Identify which cell holds the provided text, then report its (X, Y) central coordinate. 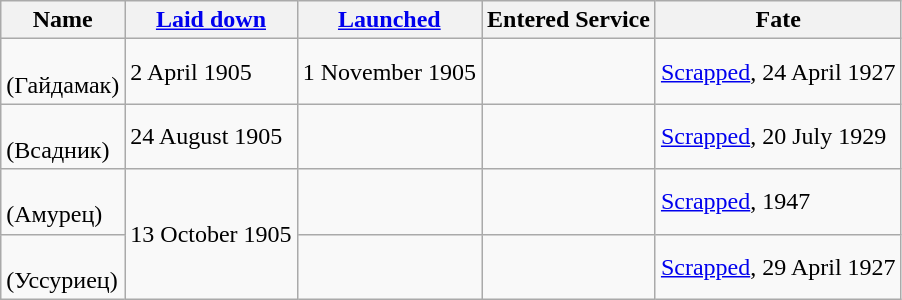
Scrapped, 24 April 1927 (778, 72)
Scrapped, 29 April 1927 (778, 266)
(Уссуриец) (63, 266)
Entered Service (569, 20)
(Амурец) (63, 202)
2 April 1905 (211, 72)
Fate (778, 20)
24 August 1905 (211, 136)
Scrapped, 20 July 1929 (778, 136)
(Всадник) (63, 136)
Scrapped, 1947 (778, 202)
13 October 1905 (211, 234)
(Гайдамак) (63, 72)
1 November 1905 (389, 72)
Laid down (211, 20)
Launched (389, 20)
Name (63, 20)
